Locate the cell with the specified text and output its [x, y] center coordinate. 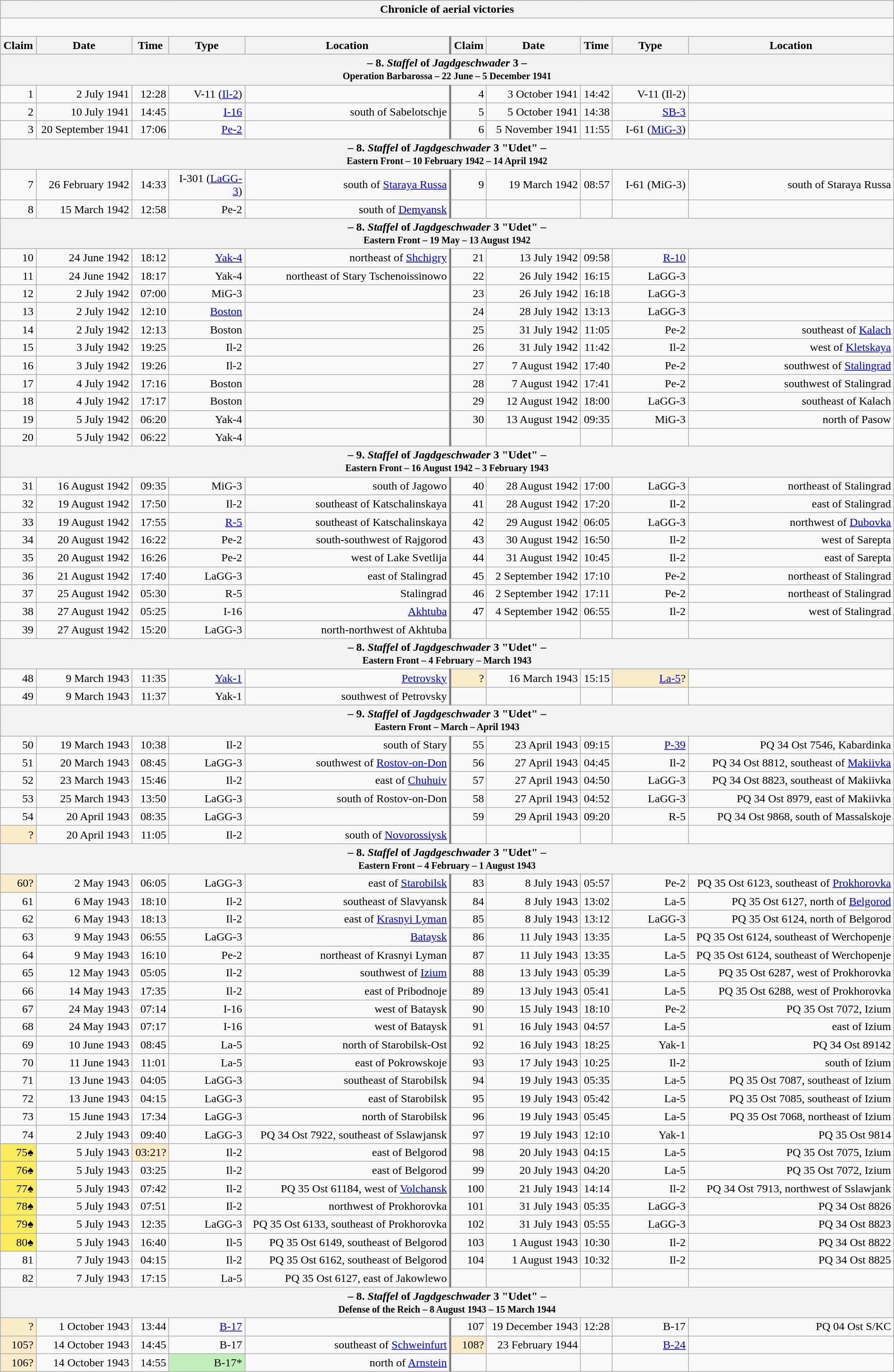
PQ 34 Ost 7913, northwest of Sslawjank [791, 1188]
PQ 34 Ost 8979, east of Makiivka [791, 798]
105? [18, 1345]
09:20 [596, 816]
03:25 [150, 1170]
17:17 [150, 401]
101 [469, 1206]
23 [469, 294]
14:38 [596, 112]
PQ 35 Ost 6133, southeast of Prokhorovka [348, 1224]
PQ 35 Ost 6124, north of Belgorod [791, 919]
85 [469, 919]
B-17* [207, 1363]
78♠ [18, 1206]
21 [469, 258]
north of Starobilsk [348, 1116]
103 [469, 1242]
5 October 1941 [534, 112]
25 March 1943 [84, 798]
17:15 [150, 1278]
15:15 [596, 678]
10:45 [596, 557]
north of Starobilsk-Ost [348, 1045]
99 [469, 1170]
14 [18, 330]
23 February 1944 [534, 1345]
05:25 [150, 612]
east of Chuhuiv [348, 781]
83 [469, 883]
09:58 [596, 258]
66 [18, 991]
18:25 [596, 1045]
05:42 [596, 1098]
16:18 [596, 294]
3 [18, 130]
07:42 [150, 1188]
13:50 [150, 798]
57 [469, 781]
16:15 [596, 276]
PQ 34 Ost 8812, southeast of Makiivka [791, 763]
northwest of Dubovka [791, 522]
south of Jagowo [348, 486]
07:17 [150, 1027]
04:57 [596, 1027]
30 [469, 419]
northeast of Shchigry [348, 258]
17:41 [596, 383]
07:14 [150, 1009]
– 8. Staffel of Jagdgeschwader 3 –Operation Barbarossa – 22 June – 5 December 1941 [447, 70]
east of Krasnyi Lyman [348, 919]
15:46 [150, 781]
19:26 [150, 366]
south of Rostov-on-Don [348, 798]
04:20 [596, 1170]
08:57 [596, 185]
1 October 1943 [84, 1327]
13:13 [596, 312]
35 [18, 557]
19 [18, 419]
73 [18, 1116]
Chronicle of aerial victories [447, 9]
13 July 1942 [534, 258]
I-301 (LaGG-3) [207, 185]
102 [469, 1224]
67 [18, 1009]
17:35 [150, 991]
PQ 34 Ost 89142 [791, 1045]
17 July 1943 [534, 1063]
16:22 [150, 540]
east of Pribodnoje [348, 991]
05:57 [596, 883]
4 September 1942 [534, 612]
87 [469, 955]
north-northwest of Akhtuba [348, 630]
2 [18, 112]
42 [469, 522]
16:10 [150, 955]
8 [18, 209]
10:38 [150, 745]
43 [469, 540]
95 [469, 1098]
13 August 1942 [534, 419]
2 July 1943 [84, 1134]
15:20 [150, 630]
11 June 1943 [84, 1063]
100 [469, 1188]
R-10 [651, 258]
2 May 1943 [84, 883]
east of Pokrowskoje [348, 1063]
14 May 1943 [84, 991]
76♠ [18, 1170]
2 July 1941 [84, 94]
17:11 [596, 594]
south of Sabelotschje [348, 112]
97 [469, 1134]
11:42 [596, 348]
4 [469, 94]
80♠ [18, 1242]
PQ 35 Ost 6127, east of Jakowlewo [348, 1278]
63 [18, 937]
PQ 34 Ost 8825 [791, 1260]
54 [18, 816]
17:06 [150, 130]
92 [469, 1045]
16:50 [596, 540]
10:25 [596, 1063]
south of Izium [791, 1063]
55 [469, 745]
– 8. Staffel of Jagdgeschwader 3 "Udet" –Eastern Front – 19 May – 13 August 1942 [447, 233]
northwest of Prokhorovka [348, 1206]
north of Pasow [791, 419]
36 [18, 576]
108? [469, 1345]
PQ 35 Ost 7068, northeast of Izium [791, 1116]
04:50 [596, 781]
15 [18, 348]
70 [18, 1063]
east of Izium [791, 1027]
09:15 [596, 745]
La-5? [651, 678]
17:34 [150, 1116]
05:41 [596, 991]
77♠ [18, 1188]
northeast of Krasnyi Lyman [348, 955]
16 March 1943 [534, 678]
28 July 1942 [534, 312]
11 [18, 276]
69 [18, 1045]
25 August 1942 [84, 594]
west of Kletskaya [791, 348]
PQ 35 Ost 6288, west of Prokhorovka [791, 991]
23 April 1943 [534, 745]
04:45 [596, 763]
PQ 35 Ost 61184, west of Volchansk [348, 1188]
51 [18, 763]
P-39 [651, 745]
05:30 [150, 594]
33 [18, 522]
7 [18, 185]
106? [18, 1363]
PQ 35 Ost 6149, southeast of Belgorod [348, 1242]
96 [469, 1116]
17:16 [150, 383]
Bataysk [348, 937]
southwest of Petrovsky [348, 696]
5 [469, 112]
48 [18, 678]
17:50 [150, 504]
– 9. Staffel of Jagdgeschwader 3 "Udet" –Eastern Front – 16 August 1942 – 3 February 1943 [447, 461]
18 [18, 401]
52 [18, 781]
14:55 [150, 1363]
3 October 1941 [534, 94]
12:13 [150, 330]
northeast of Stary Tschenoissinowo [348, 276]
14:33 [150, 185]
B-24 [651, 1345]
PQ 34 Ost 8823, southeast of Makiivka [791, 781]
45 [469, 576]
03:21? [150, 1152]
11:35 [150, 678]
26 February 1942 [84, 185]
18:13 [150, 919]
82 [18, 1278]
79♠ [18, 1224]
15 June 1943 [84, 1116]
18:00 [596, 401]
07:00 [150, 294]
60? [18, 883]
91 [469, 1027]
05:45 [596, 1116]
11:01 [150, 1063]
16:40 [150, 1242]
24 [469, 312]
31 August 1942 [534, 557]
PQ 34 Ost 7546, Kabardinka [791, 745]
18:17 [150, 276]
south of Stary [348, 745]
58 [469, 798]
23 March 1943 [84, 781]
61 [18, 901]
08:35 [150, 816]
12 August 1942 [534, 401]
39 [18, 630]
southwest of Rostov-on-Don [348, 763]
– 8. Staffel of Jagdgeschwader 3 "Udet" –Defense of the Reich – 8 August 1943 – 15 March 1944 [447, 1303]
west of Sarepta [791, 540]
southwest of Izium [348, 973]
PQ 35 Ost 6287, west of Prokhorovka [791, 973]
84 [469, 901]
5 November 1941 [534, 130]
PQ 34 Ost 7922, southeast of Sslawjansk [348, 1134]
east of Sarepta [791, 557]
21 July 1943 [534, 1188]
32 [18, 504]
1 [18, 94]
Petrovsky [348, 678]
– 8. Staffel of Jagdgeschwader 3 "Udet" –Eastern Front – 4 February – March 1943 [447, 654]
104 [469, 1260]
26 [469, 348]
southeast of Schweinfurt [348, 1345]
southeast of Slavyansk [348, 901]
71 [18, 1081]
53 [18, 798]
34 [18, 540]
72 [18, 1098]
Il-5 [207, 1242]
PQ 34 Ost 8822 [791, 1242]
93 [469, 1063]
PQ 04 Ost S/KC [791, 1327]
Stalingrad [348, 594]
10:32 [596, 1260]
29 [469, 401]
12:58 [150, 209]
29 August 1942 [534, 522]
09:40 [150, 1134]
– 8. Staffel of Jagdgeschwader 3 "Udet" –Eastern Front – 10 February 1942 – 14 April 1942 [447, 154]
southeast of Starobilsk [348, 1081]
west of Lake Svetlija [348, 557]
44 [469, 557]
11:37 [150, 696]
19 March 1943 [84, 745]
22 [469, 276]
98 [469, 1152]
50 [18, 745]
46 [469, 594]
13:44 [150, 1327]
south-southwest of Rajgorod [348, 540]
107 [469, 1327]
north of Arnstein [348, 1363]
81 [18, 1260]
04:52 [596, 798]
74 [18, 1134]
PQ 35 Ost 7085, southeast of Izium [791, 1098]
29 April 1943 [534, 816]
12:35 [150, 1224]
Akhtuba [348, 612]
PQ 35 Ost 7087, southeast of Izium [791, 1081]
17:10 [596, 576]
PQ 35 Ost 6123, southeast of Prokhorovka [791, 883]
20 September 1941 [84, 130]
75♠ [18, 1152]
90 [469, 1009]
64 [18, 955]
05:39 [596, 973]
12 May 1943 [84, 973]
16:26 [150, 557]
PQ 34 Ost 9868, south of Massalskoje [791, 816]
25 [469, 330]
17 [18, 383]
south of Novorossiysk [348, 834]
59 [469, 816]
19 December 1943 [534, 1327]
07:51 [150, 1206]
37 [18, 594]
14:42 [596, 94]
13:12 [596, 919]
13:02 [596, 901]
PQ 35 Ost 7075, Izium [791, 1152]
62 [18, 919]
86 [469, 937]
06:22 [150, 437]
PQ 35 Ost 6127, north of Belgorod [791, 901]
20 March 1943 [84, 763]
20 [18, 437]
15 July 1943 [534, 1009]
21 August 1942 [84, 576]
west of Stalingrad [791, 612]
05:55 [596, 1224]
19:25 [150, 348]
PQ 34 Ost 8823 [791, 1224]
30 August 1942 [534, 540]
12 [18, 294]
10 July 1941 [84, 112]
38 [18, 612]
49 [18, 696]
94 [469, 1081]
10 [18, 258]
47 [469, 612]
88 [469, 973]
13 [18, 312]
27 [469, 366]
17:55 [150, 522]
40 [469, 486]
6 [469, 130]
28 [469, 383]
05:05 [150, 973]
68 [18, 1027]
14:14 [596, 1188]
16 [18, 366]
17:20 [596, 504]
89 [469, 991]
– 8. Staffel of Jagdgeschwader 3 "Udet" –Eastern Front – 4 February – 1 August 1943 [447, 858]
31 [18, 486]
17:00 [596, 486]
10 June 1943 [84, 1045]
15 March 1942 [84, 209]
18:12 [150, 258]
56 [469, 763]
65 [18, 973]
10:30 [596, 1242]
11:55 [596, 130]
PQ 34 Ost 8826 [791, 1206]
06:20 [150, 419]
16 August 1942 [84, 486]
SB-3 [651, 112]
PQ 35 Ost 9814 [791, 1134]
04:05 [150, 1081]
41 [469, 504]
south of Demyansk [348, 209]
19 March 1942 [534, 185]
9 [469, 185]
PQ 35 Ost 6162, southeast of Belgorod [348, 1260]
– 9. Staffel of Jagdgeschwader 3 "Udet" –Eastern Front – March – April 1943 [447, 721]
